Locate the cell with the specified text and output its (x, y) center coordinate. 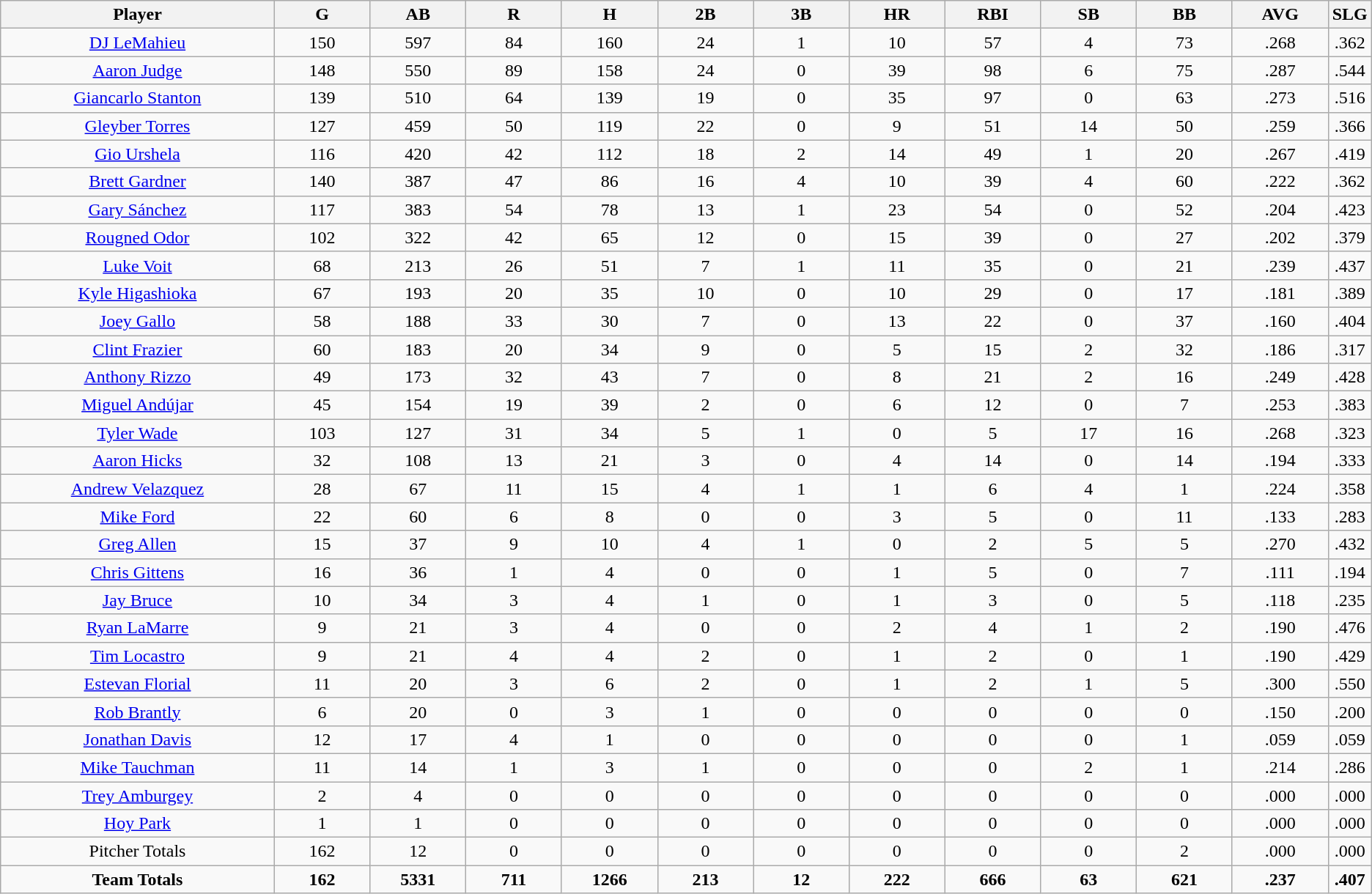
.389 (1350, 293)
45 (322, 405)
.133 (1280, 517)
.235 (1350, 600)
Mike Tauchman (138, 767)
.150 (1280, 712)
68 (322, 265)
Miguel Andújar (138, 405)
Joey Gallo (138, 321)
.214 (1280, 767)
84 (514, 43)
550 (418, 70)
1266 (610, 879)
322 (418, 237)
Pitcher Totals (138, 851)
Giancarlo Stanton (138, 98)
117 (322, 210)
222 (897, 879)
Gary Sánchez (138, 210)
383 (418, 210)
193 (418, 293)
33 (514, 321)
58 (322, 321)
.379 (1350, 237)
158 (610, 70)
97 (992, 98)
75 (1184, 70)
.267 (1280, 154)
AB (418, 15)
Rob Brantly (138, 712)
Tim Locastro (138, 656)
116 (322, 154)
Mike Ford (138, 517)
73 (1184, 43)
103 (322, 433)
5331 (418, 879)
.437 (1350, 265)
27 (1184, 237)
.259 (1280, 126)
47 (514, 182)
.160 (1280, 321)
.224 (1280, 489)
52 (1184, 210)
.181 (1280, 293)
Tyler Wade (138, 433)
Ryan LaMarre (138, 628)
387 (418, 182)
Trey Amburgey (138, 795)
.550 (1350, 684)
.204 (1280, 210)
183 (418, 350)
28 (322, 489)
.358 (1350, 489)
.317 (1350, 350)
Jonathan Davis (138, 739)
Rougned Odor (138, 237)
BB (1184, 15)
78 (610, 210)
.273 (1280, 98)
43 (610, 377)
3B (802, 15)
112 (610, 154)
597 (418, 43)
.118 (1280, 600)
26 (514, 265)
G (322, 15)
Aaron Hicks (138, 461)
.286 (1350, 767)
.222 (1280, 182)
621 (1184, 879)
.270 (1280, 544)
SB (1089, 15)
.186 (1280, 350)
.249 (1280, 377)
Brett Gardner (138, 182)
SLG (1350, 15)
HR (897, 15)
Gleyber Torres (138, 126)
.283 (1350, 517)
29 (992, 293)
108 (418, 461)
Player (138, 15)
23 (897, 210)
140 (322, 182)
150 (322, 43)
R (514, 15)
36 (418, 572)
86 (610, 182)
148 (322, 70)
RBI (992, 15)
H (610, 15)
.287 (1280, 70)
DJ LeMahieu (138, 43)
.419 (1350, 154)
.407 (1350, 879)
.544 (1350, 70)
510 (418, 98)
.476 (1350, 628)
Estevan Florial (138, 684)
173 (418, 377)
.111 (1280, 572)
.200 (1350, 712)
Andrew Velazquez (138, 489)
Team Totals (138, 879)
.429 (1350, 656)
30 (610, 321)
Clint Frazier (138, 350)
.366 (1350, 126)
160 (610, 43)
AVG (1280, 15)
Jay Bruce (138, 600)
666 (992, 879)
2B (705, 15)
57 (992, 43)
Greg Allen (138, 544)
31 (514, 433)
Chris Gittens (138, 572)
Kyle Higashioka (138, 293)
Gio Urshela (138, 154)
.300 (1280, 684)
89 (514, 70)
154 (418, 405)
.516 (1350, 98)
18 (705, 154)
.428 (1350, 377)
.333 (1350, 461)
Aaron Judge (138, 70)
.432 (1350, 544)
Anthony Rizzo (138, 377)
.404 (1350, 321)
420 (418, 154)
711 (514, 879)
98 (992, 70)
.239 (1280, 265)
.253 (1280, 405)
188 (418, 321)
.237 (1280, 879)
Luke Voit (138, 265)
119 (610, 126)
.202 (1280, 237)
Hoy Park (138, 824)
.383 (1350, 405)
.323 (1350, 433)
64 (514, 98)
102 (322, 237)
459 (418, 126)
65 (610, 237)
.423 (1350, 210)
